Return the (x, y) coordinate for the center point of the cell that contains the specified text.  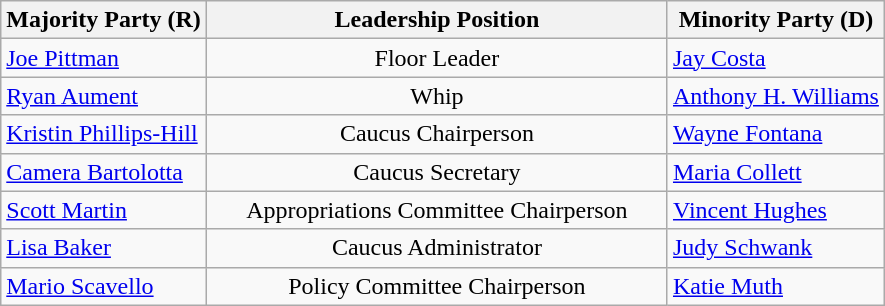
Kristin Phillips-Hill (104, 134)
Wayne Fontana (776, 134)
Lisa Baker (104, 248)
Camera Bartolotta (104, 172)
Katie Muth (776, 286)
Anthony H. Williams (776, 96)
Vincent Hughes (776, 210)
Joe Pittman (104, 58)
Maria Collett (776, 172)
Minority Party (D) (776, 20)
Mario Scavello (104, 286)
Jay Costa (776, 58)
Appropriations Committee Chairperson (436, 210)
Majority Party (R) (104, 20)
Whip (436, 96)
Ryan Aument (104, 96)
Policy Committee Chairperson (436, 286)
Scott Martin (104, 210)
Caucus Secretary (436, 172)
Caucus Chairperson (436, 134)
Leadership Position (436, 20)
Caucus Administrator (436, 248)
Floor Leader (436, 58)
Judy Schwank (776, 248)
